From the cell containing the given text, extract its center point as (x, y) coordinate. 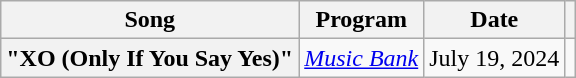
"XO (Only If You Say Yes)" (150, 58)
Program (362, 20)
July 19, 2024 (494, 58)
Date (494, 20)
Music Bank (362, 58)
Song (150, 20)
